Return the [x, y] coordinate for the center point of the cell that contains the specified text.  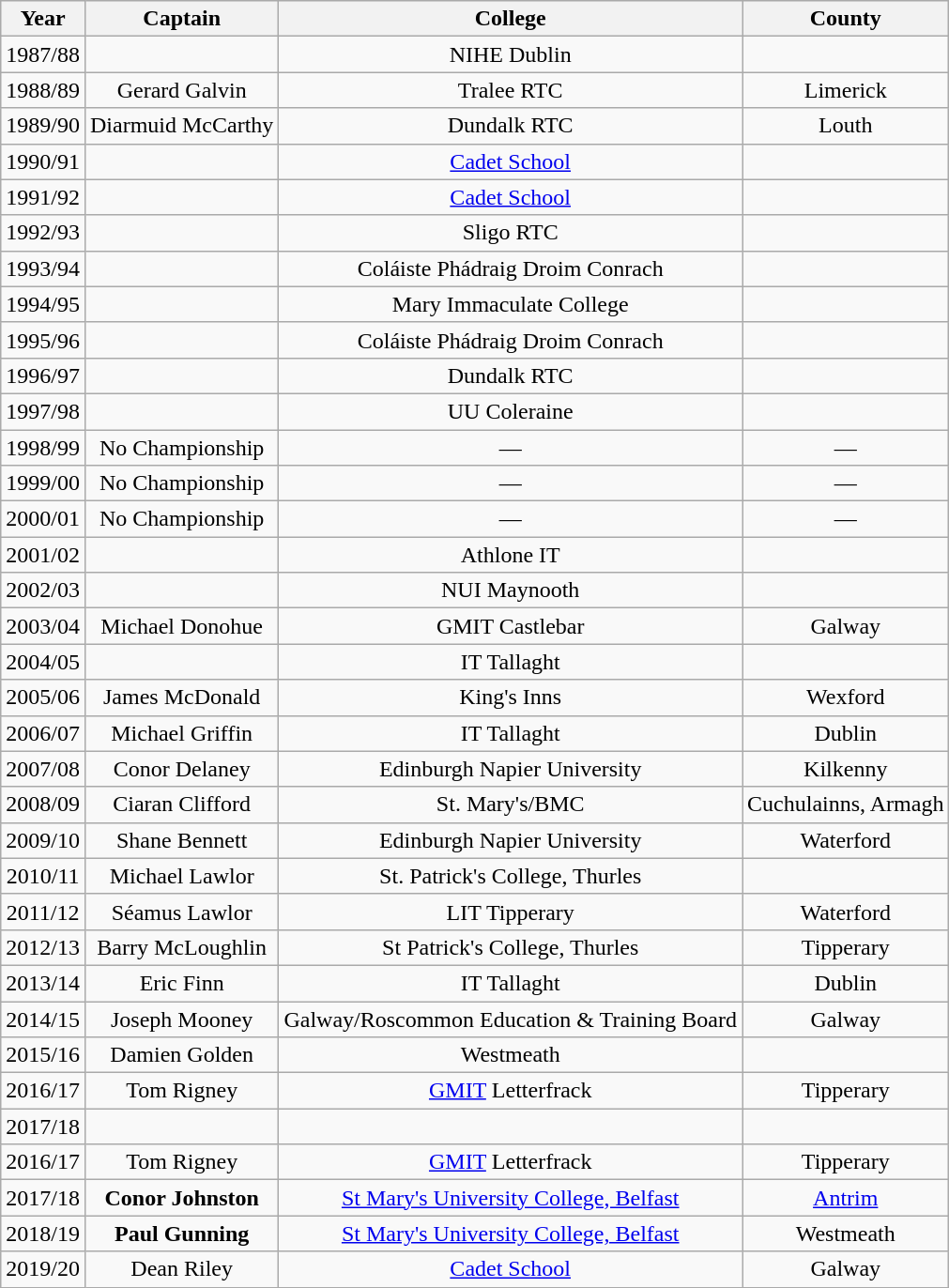
2006/07 [43, 733]
College [511, 19]
2008/09 [43, 805]
1994/95 [43, 304]
UU Coleraine [511, 411]
Conor Delaney [181, 769]
1990/91 [43, 161]
2019/20 [43, 1269]
St. Patrick's College, Thurles [511, 876]
LIT Tipperary [511, 912]
2014/15 [43, 1019]
1999/00 [43, 483]
King's Inns [511, 698]
2010/11 [43, 876]
1997/98 [43, 411]
1987/88 [43, 54]
St Patrick's College, Thurles [511, 947]
Gerard Galvin [181, 90]
Eric Finn [181, 983]
2002/03 [43, 590]
Ciaran Clifford [181, 805]
2007/08 [43, 769]
Conor Johnston [181, 1198]
Shane Bennett [181, 840]
2013/14 [43, 983]
2012/13 [43, 947]
2009/10 [43, 840]
1988/89 [43, 90]
2011/12 [43, 912]
1991/92 [43, 197]
Kilkenny [846, 769]
Paul Gunning [181, 1234]
2005/06 [43, 698]
NIHE Dublin [511, 54]
Tralee RTC [511, 90]
Cuchulainns, Armagh [846, 805]
Dean Riley [181, 1269]
2001/02 [43, 555]
Michael Donohue [181, 626]
Michael Lawlor [181, 876]
Mary Immaculate College [511, 304]
Joseph Mooney [181, 1019]
Sligo RTC [511, 233]
2004/05 [43, 662]
Damien Golden [181, 1055]
Louth [846, 126]
1995/96 [43, 340]
2015/16 [43, 1055]
1992/93 [43, 233]
Michael Griffin [181, 733]
1989/90 [43, 126]
Captain [181, 19]
1993/94 [43, 268]
1996/97 [43, 376]
Séamus Lawlor [181, 912]
Athlone IT [511, 555]
Antrim [846, 1198]
1998/99 [43, 448]
Year [43, 19]
James McDonald [181, 698]
County [846, 19]
Wexford [846, 698]
Limerick [846, 90]
Galway/Roscommon Education & Training Board [511, 1019]
2018/19 [43, 1234]
Barry McLoughlin [181, 947]
GMIT Castlebar [511, 626]
NUI Maynooth [511, 590]
St. Mary's/BMC [511, 805]
Diarmuid McCarthy [181, 126]
2003/04 [43, 626]
2000/01 [43, 519]
